Locate the cell with the specified text and output its (x, y) center coordinate. 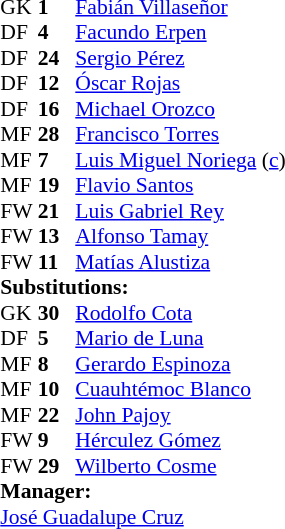
4 (57, 33)
Luis Gabriel Rey (180, 211)
Francisco Torres (180, 135)
Alfonso Tamay (180, 237)
Mario de Luna (180, 339)
Matías Alustiza (180, 262)
24 (57, 58)
5 (57, 339)
22 (57, 415)
Michael Orozco (180, 109)
Luis Miguel Noriega (c) (180, 160)
Sergio Pérez (180, 58)
Substitutions: (142, 287)
29 (57, 466)
GK (19, 313)
11 (57, 262)
10 (57, 389)
28 (57, 135)
21 (57, 211)
Manager: (142, 491)
8 (57, 364)
Óscar Rojas (180, 83)
Gerardo Espinoza (180, 364)
19 (57, 185)
Rodolfo Cota (180, 313)
Wilberto Cosme (180, 466)
9 (57, 441)
John Pajoy (180, 415)
Flavio Santos (180, 185)
Facundo Erpen (180, 33)
16 (57, 109)
Hérculez Gómez (180, 441)
Cuauhtémoc Blanco (180, 389)
30 (57, 313)
12 (57, 83)
7 (57, 160)
13 (57, 237)
